From the cell containing the given text, extract its center point as (X, Y) coordinate. 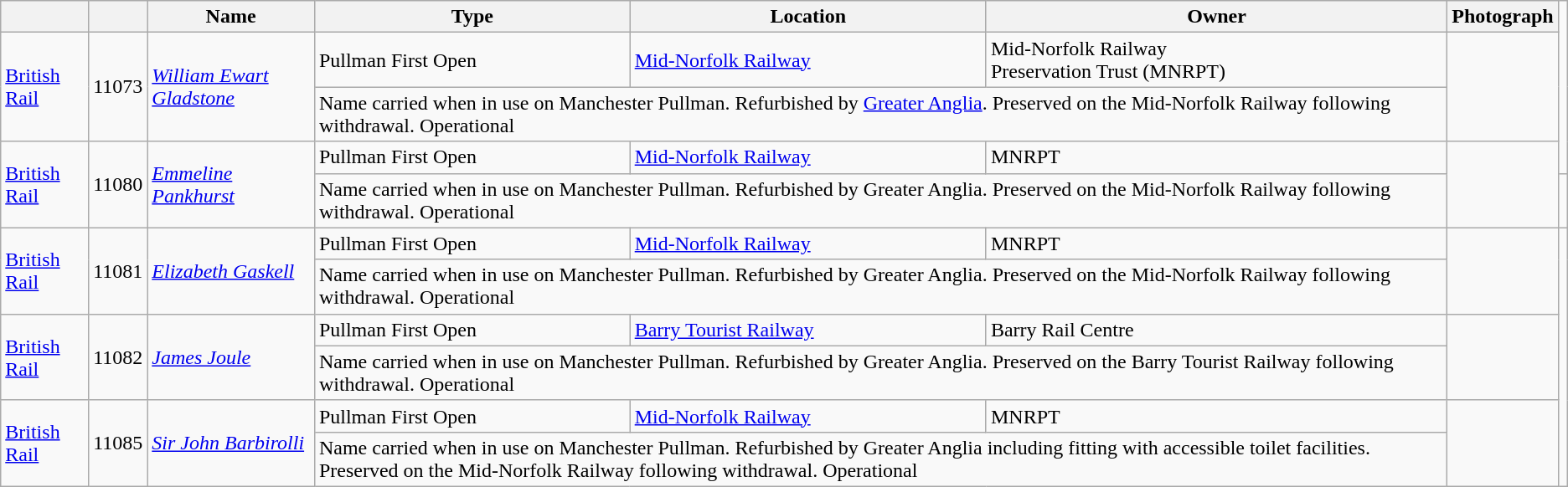
William Ewart Gladstone (231, 87)
11081 (118, 271)
Type (472, 17)
Barry Tourist Railway (807, 330)
Sir John Barbirolli (231, 443)
Mid-Norfolk Railway Preservation Trust (MNRPT) (1216, 60)
Barry Rail Centre (1216, 330)
Photograph (1503, 17)
Owner (1216, 17)
11085 (118, 443)
Elizabeth Gaskell (231, 271)
11073 (118, 87)
11080 (118, 184)
11082 (118, 356)
Location (807, 17)
James Joule (231, 356)
Name (231, 17)
Emmeline Pankhurst (231, 184)
